Provide the (x, y) coordinate of the cell's center where the given text is located.  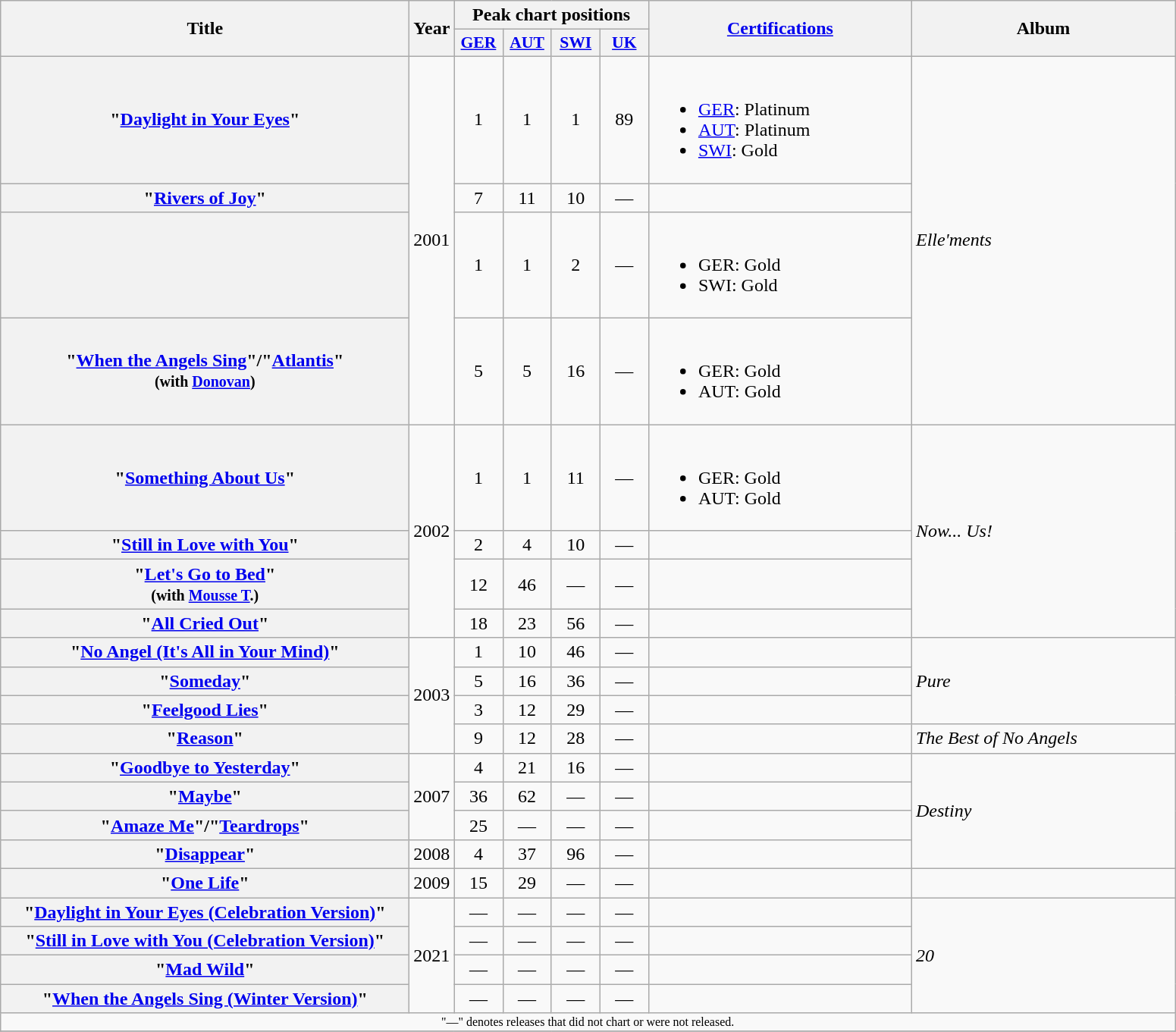
"One Life" (205, 883)
Now... Us! (1043, 531)
"When the Angels Sing (Winter Version)" (205, 999)
Album (1043, 29)
AUT (527, 43)
Year (432, 29)
UK (624, 43)
2001 (432, 240)
7 (478, 198)
2021 (432, 955)
Elle'ments (1043, 240)
2009 (432, 883)
Pure (1043, 681)
37 (527, 854)
62 (527, 796)
"Daylight in Your Eyes (Celebration Version)" (205, 912)
28 (575, 739)
2008 (432, 854)
18 (478, 623)
GER: GoldSWI: Gold (779, 265)
2003 (432, 695)
Peak chart positions (551, 15)
"—" denotes releases that did not chart or were not released. (588, 1022)
"When the Angels Sing"/"Atlantis" (with Donovan) (205, 372)
2002 (432, 531)
"Goodbye to Yesterday" (205, 767)
25 (478, 825)
SWI (575, 43)
Destiny (1043, 811)
15 (478, 883)
"No Angel (It's All in Your Mind)" (205, 652)
"Maybe" (205, 796)
"Mad Wild" (205, 970)
"Amaze Me"/"Teardrops" (205, 825)
"Still in Love with You (Celebration Version)" (205, 941)
2007 (432, 796)
9 (478, 739)
3 (478, 710)
"Still in Love with You" (205, 545)
Title (205, 29)
"Disappear" (205, 854)
56 (575, 623)
GER: PlatinumAUT: PlatinumSWI: Gold (779, 120)
20 (1043, 955)
"Reason" (205, 739)
21 (527, 767)
"Something About Us" (205, 478)
89 (624, 120)
"Feelgood Lies" (205, 710)
"Someday" (205, 681)
23 (527, 623)
The Best of No Angels (1043, 739)
"Daylight in Your Eyes" (205, 120)
"Let's Go to Bed" (with Mousse T.) (205, 584)
"Rivers of Joy" (205, 198)
96 (575, 854)
"All Cried Out" (205, 623)
GER (478, 43)
Certifications (779, 29)
